Return [X, Y] of the center of cell containing provided text 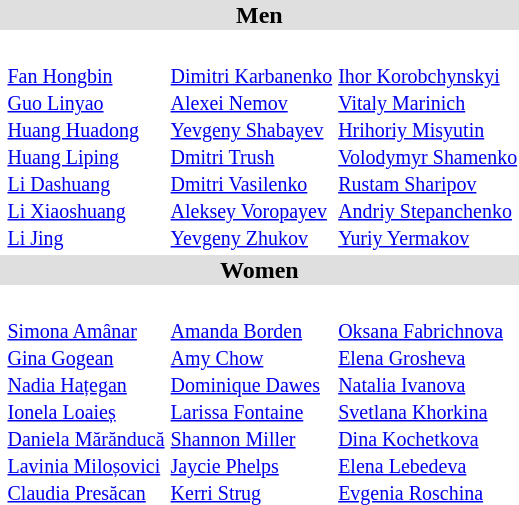
Men [260, 15]
Women [260, 270]
Ihor KorobchynskyiVitaly MarinichHrihoriy MisyutinVolodymyr ShamenkoRustam SharipovAndriy StepanchenkoYuriy Yermakov [428, 142]
Fan HongbinGuo LinyaoHuang HuadongHuang LipingLi DashuangLi XiaoshuangLi Jing [86, 142]
Dimitri KarbanenkoAlexei NemovYevgeny ShabayevDmitri TrushDmitri VasilenkoAleksey VoropayevYevgeny Zhukov [252, 142]
